From the cell containing the given text, extract its center point as (X, Y) coordinate. 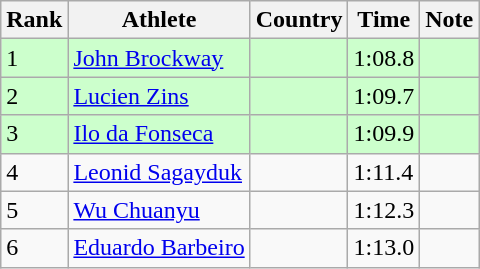
Rank (34, 20)
1:09.9 (384, 134)
Note (450, 20)
Ilo da Fonseca (159, 134)
Time (384, 20)
Athlete (159, 20)
6 (34, 248)
3 (34, 134)
1:08.8 (384, 58)
1:11.4 (384, 172)
Eduardo Barbeiro (159, 248)
Country (299, 20)
4 (34, 172)
1:13.0 (384, 248)
Lucien Zins (159, 96)
1:12.3 (384, 210)
Leonid Sagayduk (159, 172)
2 (34, 96)
John Brockway (159, 58)
5 (34, 210)
1 (34, 58)
Wu Chuanyu (159, 210)
1:09.7 (384, 96)
